Detect which cell encompasses the target text, then output its (X, Y) center coordinate. 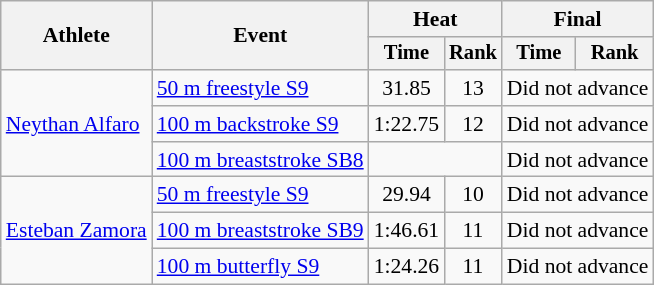
1:22.75 (406, 124)
100 m breaststroke SB8 (260, 160)
29.94 (406, 195)
100 m breaststroke SB9 (260, 231)
Athlete (76, 36)
13 (473, 88)
10 (473, 195)
Neythan Alfaro (76, 124)
31.85 (406, 88)
Esteban Zamora (76, 230)
100 m backstroke S9 (260, 124)
Heat (436, 19)
Final (578, 19)
1:24.26 (406, 267)
12 (473, 124)
1:46.61 (406, 231)
100 m butterfly S9 (260, 267)
Event (260, 36)
